Output the (x, y) coordinate of the center of the cell containing the given text.  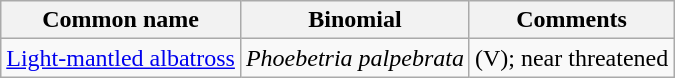
Comments (571, 20)
Binomial (354, 20)
Phoebetria palpebrata (354, 58)
(V); near threatened (571, 58)
Common name (121, 20)
Light-mantled albatross (121, 58)
